Pinpoint the cell where the given text exists, returning its [X, Y] midpoint coordinate. 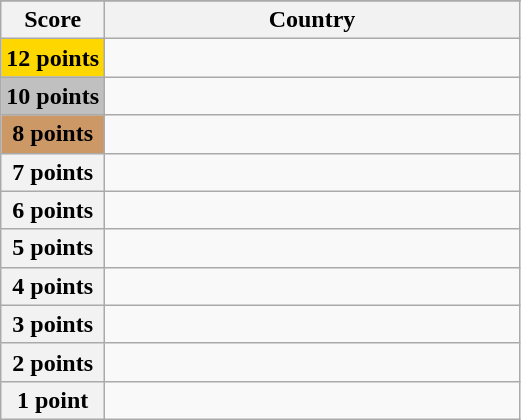
1 point [53, 400]
10 points [53, 96]
8 points [53, 134]
5 points [53, 248]
4 points [53, 286]
6 points [53, 210]
Country [312, 20]
Score [53, 20]
2 points [53, 362]
12 points [53, 58]
3 points [53, 324]
7 points [53, 172]
